Capture the cell that displays the provided text and extract its (x, y) central coordinate. 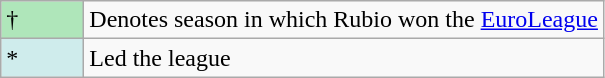
* (42, 58)
Denotes season in which Rubio won the EuroLeague (344, 20)
Led the league (344, 58)
† (42, 20)
